Return (X, Y) of the center of cell containing provided text 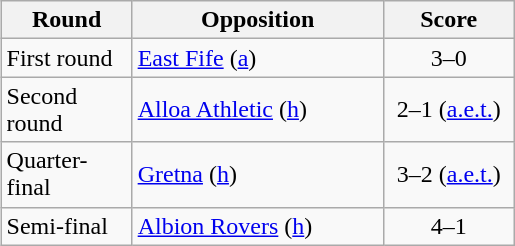
Alloa Athletic (h) (258, 110)
4–1 (448, 226)
Opposition (258, 20)
3–2 (a.e.t.) (448, 174)
Second round (66, 110)
Gretna (h) (258, 174)
East Fife (a) (258, 58)
2–1 (a.e.t.) (448, 110)
Semi-final (66, 226)
3–0 (448, 58)
Albion Rovers (h) (258, 226)
Round (66, 20)
Score (448, 20)
Quarter-final (66, 174)
First round (66, 58)
